Search for the cell housing the specified text and yield its (x, y) center coordinate. 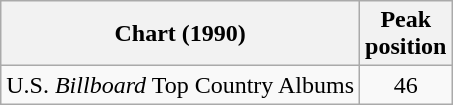
Chart (1990) (180, 34)
46 (406, 85)
U.S. Billboard Top Country Albums (180, 85)
Peakposition (406, 34)
